Locate the cell with the specified text and output its [x, y] center coordinate. 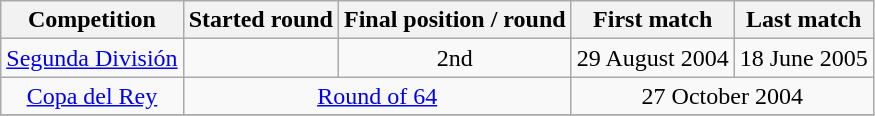
Competition [92, 20]
27 October 2004 [722, 96]
First match [652, 20]
Last match [804, 20]
29 August 2004 [652, 58]
Copa del Rey [92, 96]
Started round [260, 20]
Round of 64 [377, 96]
2nd [454, 58]
Final position / round [454, 20]
18 June 2005 [804, 58]
Segunda División [92, 58]
